Output the [x, y] coordinate of the center of the cell containing the given text.  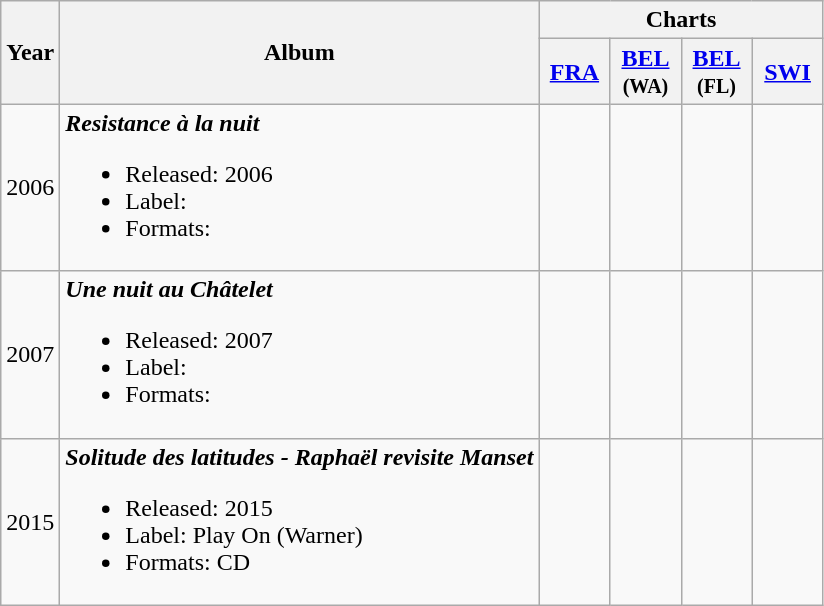
SWI [788, 72]
2006 [30, 188]
Une nuit au ChâteletReleased: 2007Label:Formats: [300, 354]
Year [30, 52]
Solitude des latitudes - Raphaël revisite MansetReleased: 2015Label: Play On (Warner)Formats: CD [300, 522]
2007 [30, 354]
Charts [681, 20]
FRA [574, 72]
Album [300, 52]
2015 [30, 522]
BEL (FL) [716, 72]
Resistance à la nuitReleased: 2006Label:Formats: [300, 188]
BEL (WA) [646, 72]
